Determine the (x, y) coordinate at the center of the cell enclosing the given text.  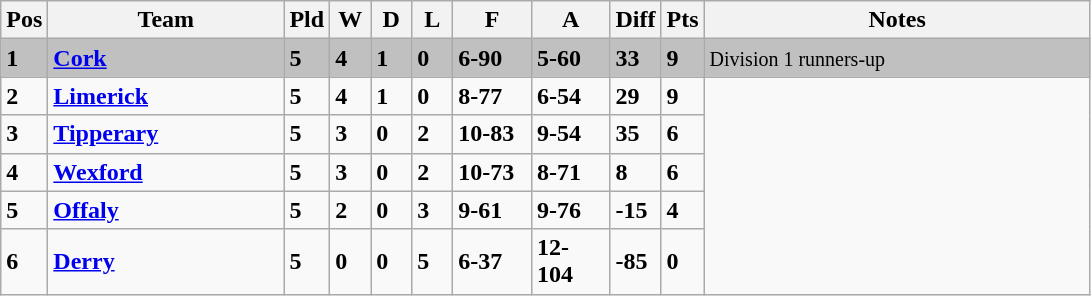
Limerick (166, 96)
9-61 (492, 210)
W (350, 20)
A (570, 20)
29 (636, 96)
Derry (166, 262)
L (432, 20)
12-104 (570, 262)
Notes (897, 20)
6-37 (492, 262)
8-71 (570, 172)
Tipperary (166, 134)
6-54 (570, 96)
10-73 (492, 172)
Wexford (166, 172)
33 (636, 58)
5-60 (570, 58)
9-76 (570, 210)
Offaly (166, 210)
35 (636, 134)
8-77 (492, 96)
D (392, 20)
Cork (166, 58)
10-83 (492, 134)
8 (636, 172)
Pts (682, 20)
Division 1 runners-up (897, 58)
Pos (24, 20)
-15 (636, 210)
6-90 (492, 58)
Pld (307, 20)
Diff (636, 20)
-85 (636, 262)
9-54 (570, 134)
Team (166, 20)
F (492, 20)
